Return the (x, y) coordinate for the center point of the cell that contains the specified text.  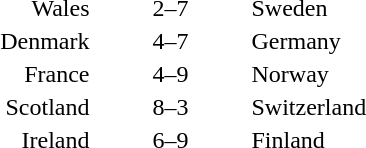
4–9 (170, 74)
4–7 (170, 41)
8–3 (170, 107)
